Identify which cell holds the provided text, then report its [X, Y] central coordinate. 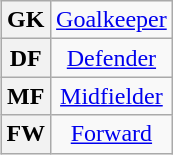
Goalkeeper [112, 20]
FW [26, 134]
GK [26, 20]
Midfielder [112, 96]
Forward [112, 134]
Defender [112, 58]
DF [26, 58]
MF [26, 96]
